Find where the given text appears and provide that cell's center as [X, Y] coordinate. 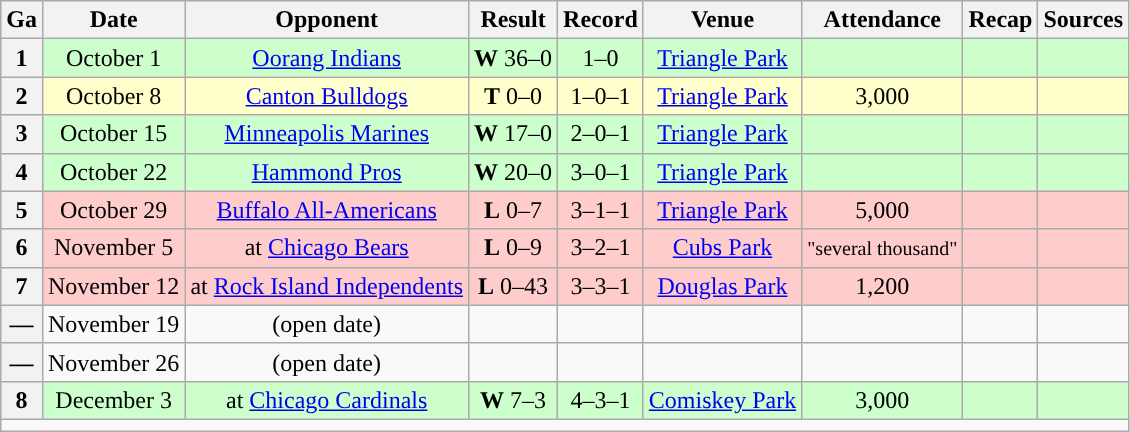
3–0–1 [601, 172]
4–3–1 [601, 400]
4 [22, 172]
L 0–9 [514, 248]
Result [514, 20]
5,000 [882, 210]
"several thousand" [882, 248]
5 [22, 210]
W 36–0 [514, 58]
October 15 [113, 134]
Cubs Park [722, 248]
Opponent [327, 20]
November 26 [113, 362]
3 [22, 134]
November 12 [113, 286]
November 5 [113, 248]
December 3 [113, 400]
October 29 [113, 210]
Oorang Indians [327, 58]
W 20–0 [514, 172]
1 [22, 58]
1,200 [882, 286]
at Chicago Cardinals [327, 400]
T 0–0 [514, 96]
October 1 [113, 58]
2–0–1 [601, 134]
1–0–1 [601, 96]
Comiskey Park [722, 400]
L 0–7 [514, 210]
8 [22, 400]
Hammond Pros [327, 172]
Recap [1000, 20]
Buffalo All-Americans [327, 210]
6 [22, 248]
Douglas Park [722, 286]
3–2–1 [601, 248]
Minneapolis Marines [327, 134]
Date [113, 20]
7 [22, 286]
November 19 [113, 324]
at Chicago Bears [327, 248]
Ga [22, 20]
Venue [722, 20]
L 0–43 [514, 286]
October 22 [113, 172]
W 17–0 [514, 134]
Sources [1084, 20]
Canton Bulldogs [327, 96]
Record [601, 20]
2 [22, 96]
October 8 [113, 96]
1–0 [601, 58]
Attendance [882, 20]
at Rock Island Independents [327, 286]
3–3–1 [601, 286]
3–1–1 [601, 210]
W 7–3 [514, 400]
